From the cell containing the given text, extract its center point as [X, Y] coordinate. 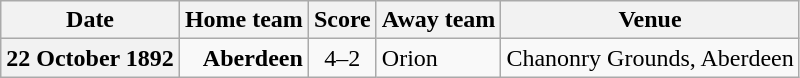
Orion [438, 58]
Aberdeen [244, 58]
Chanonry Grounds, Aberdeen [650, 58]
Away team [438, 20]
Venue [650, 20]
Score [342, 20]
Date [90, 20]
22 October 1892 [90, 58]
Home team [244, 20]
4–2 [342, 58]
